Return the [x, y] coordinate for the center point of the cell that contains the specified text.  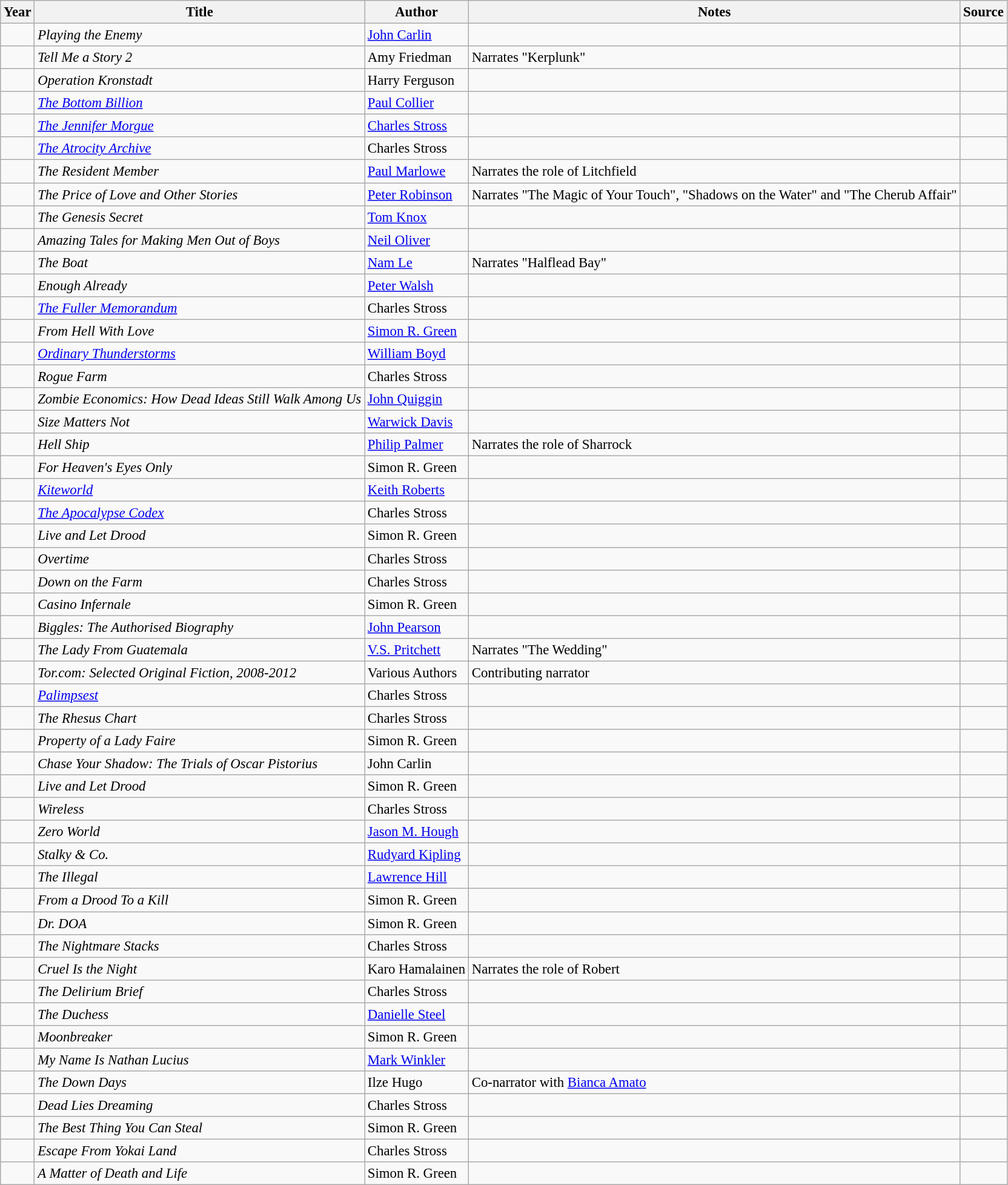
Title [200, 12]
Nam Le [417, 262]
Narrates "The Wedding" [714, 650]
The Genesis Secret [200, 217]
Source [984, 12]
The Fuller Memorandum [200, 308]
The Price of Love and Other Stories [200, 194]
The Apocalypse Codex [200, 513]
Keith Roberts [417, 490]
The Best Thing You Can Steal [200, 1128]
Various Authors [417, 672]
Narrates "The Magic of Your Touch", "Shadows on the Water" and "The Cherub Affair" [714, 194]
Warwick Davis [417, 422]
The Delirium Brief [200, 991]
Harry Ferguson [417, 81]
The Illegal [200, 878]
The Duchess [200, 1014]
Tom Knox [417, 217]
Biggles: The Authorised Biography [200, 627]
Danielle Steel [417, 1014]
Kiteworld [200, 490]
Zero World [200, 832]
Ordinary Thunderstorms [200, 354]
V.S. Pritchett [417, 650]
Amy Friedman [417, 58]
Hell Ship [200, 445]
The Boat [200, 262]
Palimpsest [200, 695]
The Jennifer Morgue [200, 126]
Zombie Economics: How Dead Ideas Still Walk Among Us [200, 399]
Narrates the role of Litchfield [714, 171]
John Pearson [417, 627]
William Boyd [417, 354]
Contributing narrator [714, 672]
Chase Your Shadow: The Trials of Oscar Pistorius [200, 764]
Year [18, 12]
Author [417, 12]
Narrates the role of Robert [714, 969]
For Heaven's Eyes Only [200, 468]
Amazing Tales for Making Men Out of Boys [200, 240]
Peter Walsh [417, 285]
Enough Already [200, 285]
Moonbreaker [200, 1037]
The Nightmare Stacks [200, 946]
Paul Marlowe [417, 171]
Operation Kronstadt [200, 81]
Karo Hamalainen [417, 969]
Casino Infernale [200, 604]
Peter Robinson [417, 194]
Co-narrator with Bianca Amato [714, 1083]
Rogue Farm [200, 376]
Dr. DOA [200, 923]
The Atrocity Archive [200, 148]
Tell Me a Story 2 [200, 58]
Size Matters Not [200, 422]
Philip Palmer [417, 445]
Wireless [200, 809]
The Rhesus Chart [200, 718]
The Resident Member [200, 171]
Tor.com: Selected Original Fiction, 2008-2012 [200, 672]
Escape From Yokai Land [200, 1151]
The Lady From Guatemala [200, 650]
Lawrence Hill [417, 878]
A Matter of Death and Life [200, 1173]
Playing the Enemy [200, 35]
Narrates the role of Sharrock [714, 445]
Notes [714, 12]
Overtime [200, 559]
Narrates "Kerplunk" [714, 58]
Cruel Is the Night [200, 969]
John Quiggin [417, 399]
My Name Is Nathan Lucius [200, 1060]
Stalky & Co. [200, 855]
Paul Collier [417, 103]
Down on the Farm [200, 582]
From a Drood To a Kill [200, 900]
Dead Lies Dreaming [200, 1105]
Jason M. Hough [417, 832]
Narrates "Halflead Bay" [714, 262]
Mark Winkler [417, 1060]
The Down Days [200, 1083]
Neil Oliver [417, 240]
Rudyard Kipling [417, 855]
Ilze Hugo [417, 1083]
From Hell With Love [200, 331]
The Bottom Billion [200, 103]
Property of a Lady Faire [200, 741]
